Return [x, y] of the center of cell containing provided text 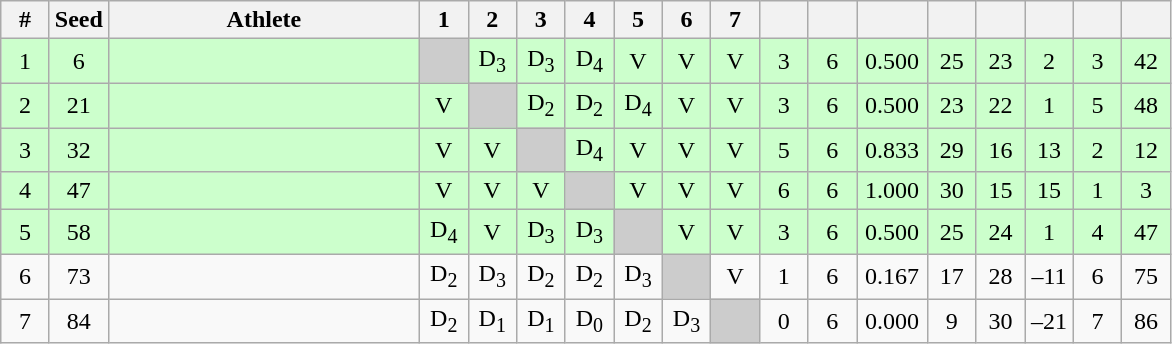
84 [78, 321]
58 [78, 232]
48 [1146, 105]
22 [1000, 105]
86 [1146, 321]
1.000 [892, 191]
0 [784, 321]
0.833 [892, 150]
17 [952, 276]
21 [78, 105]
0.000 [892, 321]
Seed [78, 20]
32 [78, 150]
D0 [590, 321]
# [26, 20]
–21 [1050, 321]
9 [952, 321]
16 [1000, 150]
42 [1146, 61]
Athlete [264, 20]
12 [1146, 150]
75 [1146, 276]
29 [952, 150]
–11 [1050, 276]
0.167 [892, 276]
73 [78, 276]
13 [1050, 150]
24 [1000, 232]
28 [1000, 276]
